Identify which cell holds the provided text, then report its [X, Y] central coordinate. 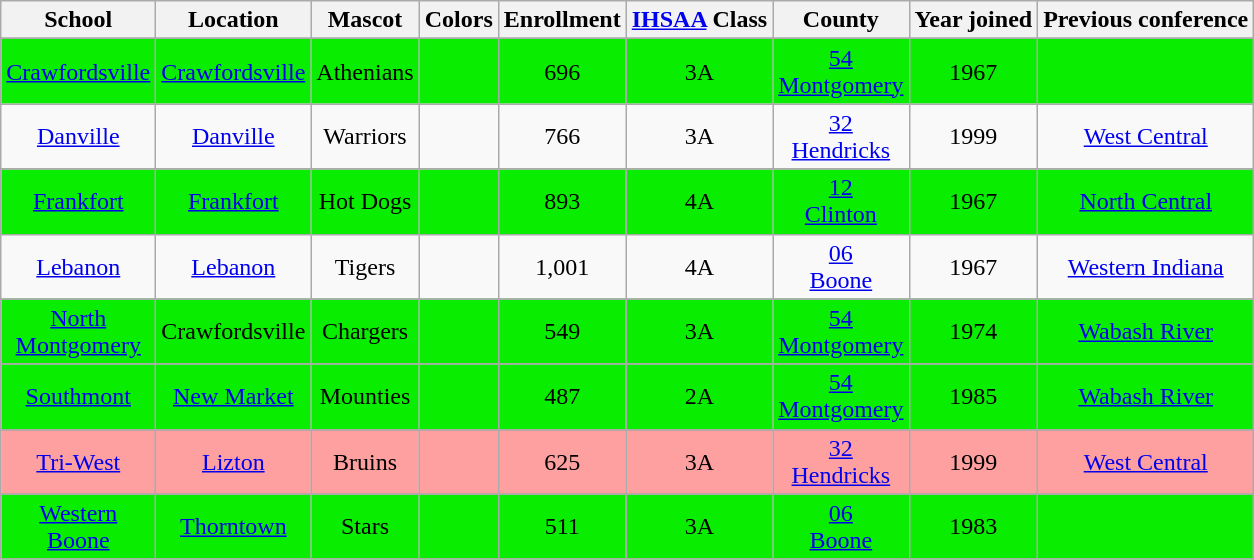
Thorntown [234, 526]
Year joined [974, 20]
487 [562, 396]
1985 [974, 396]
2A [699, 396]
New Market [234, 396]
Mounties [365, 396]
Mascot [365, 20]
Lizton [234, 462]
893 [562, 202]
Enrollment [562, 20]
North Central [1146, 202]
1,001 [562, 266]
766 [562, 136]
Chargers [365, 332]
Warriors [365, 136]
Bruins [365, 462]
Western Indiana [1146, 266]
IHSAA Class [699, 20]
Hot Dogs [365, 202]
1974 [974, 332]
625 [562, 462]
1983 [974, 526]
County [841, 20]
North Montgomery [78, 332]
Location [234, 20]
Stars [365, 526]
Western Boone [78, 526]
Tigers [365, 266]
Colors [458, 20]
Southmont [78, 396]
Tri-West [78, 462]
696 [562, 72]
Previous conference [1146, 20]
12 Clinton [841, 202]
Athenians [365, 72]
549 [562, 332]
511 [562, 526]
School [78, 20]
